Provide the (x, y) coordinate of the cell's center where the given text is located.  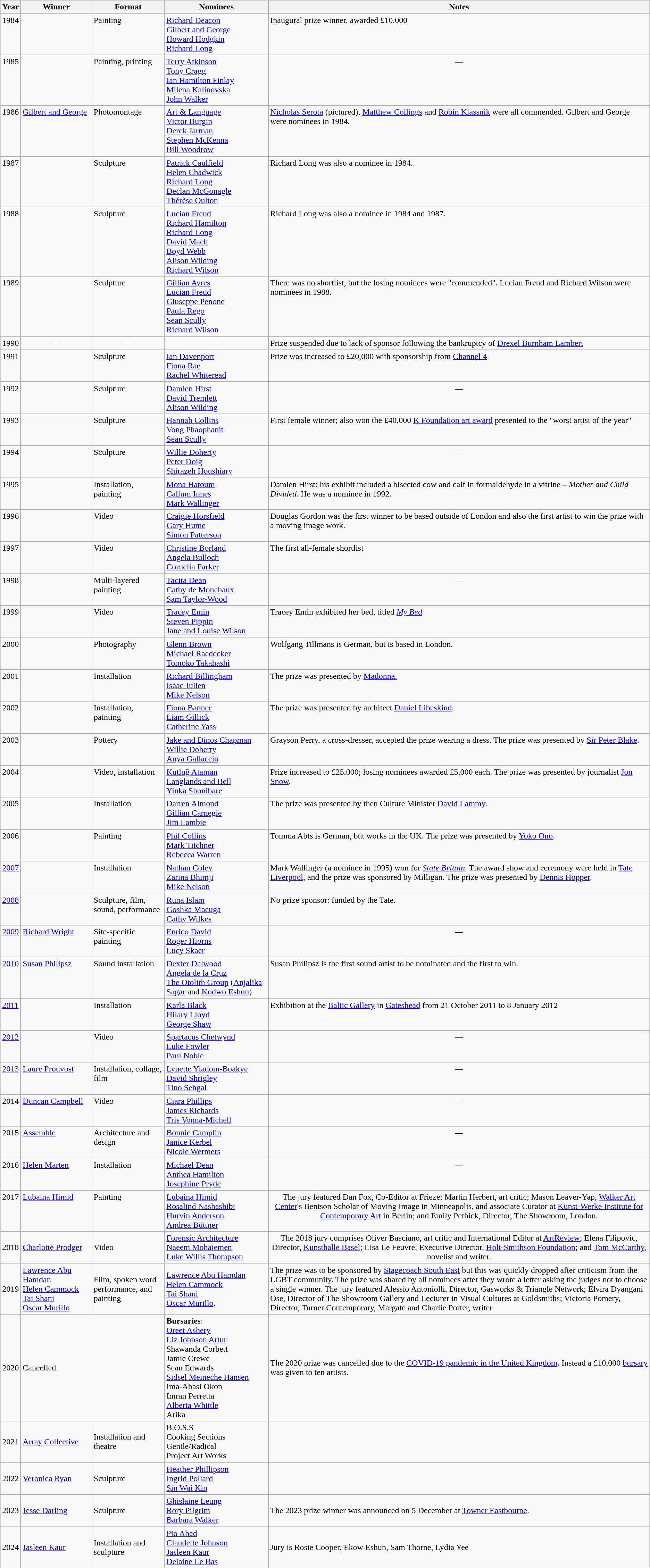
Lawrence Abu Hamdan Helen Cammock Tai Shani Oscar Murillo (56, 1289)
2020 (10, 1368)
Sculpture, film, sound, performance (128, 909)
Sound installation (128, 978)
2005 (10, 813)
1984 (10, 34)
Cancelled (93, 1368)
Phil CollinsMark TitchnerRebecca Warren (217, 845)
The 2023 prize winner was announced on 5 December at Towner Eastbourne. (459, 1510)
Lynette Yiadom-Boakye David Shrigley Tino Sehgal (217, 1078)
Multi-layered painting (128, 590)
1997 (10, 558)
Prize increased to £25,000; losing nominees awarded £5,000 each. The prize was presented by journalist Jon Snow. (459, 781)
1990 (10, 343)
Inaugural prize winner, awarded £10,000 (459, 34)
Format (128, 7)
Wolfgang Tillmans is German, but is based in London. (459, 653)
Richard Wright (56, 941)
Gillian AyresLucian FreudGiuseppe PenonePaula RegoSean ScullyRichard Wilson (217, 306)
Darren AlmondGillian CarnegieJim Lambie (217, 813)
Painting, printing (128, 80)
Assemble (56, 1142)
Architecture and design (128, 1142)
2023 (10, 1510)
2000 (10, 653)
2021 (10, 1442)
Year (10, 7)
2003 (10, 749)
2004 (10, 781)
2018 (10, 1248)
Jake and Dinos ChapmanWillie DohertyAnya Gallaccio (217, 749)
Charlotte Prodger (56, 1248)
Jesse Darling (56, 1510)
Dexter DalwoodAngela de la CruzThe Otolith Group (Anjalika Sagar and Kodwo Eshun) (217, 978)
Lawrence Abu Hamdan Helen Cammock Tai Shani Oscar Murillo. (217, 1289)
First female winner; also won the £40,000 K Foundation art award presented to the "worst artist of the year" (459, 429)
1992 (10, 398)
Richard Long was also a nominee in 1984 and 1987. (459, 242)
Glenn BrownMichael RaedeckerTomoko Takahashi (217, 653)
Ghislaine LeungRory PilgrimBarbara Walker (217, 1510)
There was no shortlist, but the losing nominees were "commended". Lucian Freud and Richard Wilson were nominees in 1988. (459, 306)
Jasleen Kaur (56, 1547)
Tracey EminSteven PippinJane and Louise Wilson (217, 622)
Tracey Emin exhibited her bed, titled My Bed (459, 622)
1991 (10, 366)
The prize was presented by then Culture Minister David Lammy. (459, 813)
Lubaina Himid Rosalind Nashashibi Hurvin Anderson Andrea Büttner (217, 1211)
2002 (10, 717)
1996 (10, 526)
Nominees (217, 7)
Douglas Gordon was the first winner to be based outside of London and also the first artist to win the prize with a moving image work. (459, 526)
Nathan ColeyZarina BhimjiMike Nelson (217, 877)
Hannah CollinsVong PhaophanitSean Scully (217, 429)
Bursaries:Oreet AsheryLiz Johnson ArturShawanda Corbett Jamie CreweSean EdwardsSidsel Meineche HansenIma-Abasi OkonImran PerrettaAlberta WhittleArika (217, 1368)
1987 (10, 182)
The prize was presented by architect Daniel Libeskind. (459, 717)
Tomma Abts is German, but works in the UK. The prize was presented by Yoko Ono. (459, 845)
Susan Philipsz is the first sound artist to be nominated and the first to win. (459, 978)
Damien HirstDavid TremlettAlison Wilding (217, 398)
2022 (10, 1478)
2017 (10, 1211)
2014 (10, 1110)
1988 (10, 242)
Installation and theatre (128, 1442)
Spartacus ChetwyndLuke FowlerPaul Noble (217, 1046)
Willie DohertyPeter DoigShirazeh Houshiary (217, 461)
2001 (10, 685)
Video, installation (128, 781)
1989 (10, 306)
Prize suspended due to lack of sponsor following the bankruptcy of Drexel Burnham Lambert (459, 343)
No prize sponsor: funded by the Tate. (459, 909)
Gilbert and George (56, 131)
1993 (10, 429)
Heather PhillipsonIngrid PollardSin Wai Kin (217, 1478)
Grayson Perry, a cross-dresser, accepted the prize wearing a dress. The prize was presented by Sir Peter Blake. (459, 749)
Veronica Ryan (56, 1478)
Kutluğ AtamanLanglands and BellYinka Shonibare (217, 781)
Mona HatoumCallum InnesMark Wallinger (217, 494)
Damien Hirst: his exhibit included a bisected cow and calf in formaldehyde in a vitrine – Mother and Child Divided. He was a nominee in 1992. (459, 494)
Nicholas Serota (pictured), Matthew Collings and Robin Klassnik were all commended. Gilbert and George were nominees in 1984. (459, 131)
Patrick CaulfieldHelen ChadwickRichard LongDeclan McGonagleThérèse Oulton (217, 182)
Christine BorlandAngela BullochCornelia Parker (217, 558)
Tacita DeanCathy de MonchauxSam Taylor-Wood (217, 590)
Richard DeaconGilbert and GeorgeHoward HodgkinRichard Long (217, 34)
Site-specific painting (128, 941)
Forensic Architecture Naeem Mohaiemen Luke Willis Thompson (217, 1248)
Richard Long was also a nominee in 1984. (459, 182)
Film, spoken word performance, and painting (128, 1289)
The 2020 prize was cancelled due to the COVID-19 pandemic in the United Kingdom. Instead a £10,000 bursary was given to ten artists. (459, 1368)
The first all-female shortlist (459, 558)
1998 (10, 590)
Prize was increased to £20,000 with sponsorship from Channel 4 (459, 366)
Jury is Rosie Cooper, Ekow Eshun, Sam Thorne, Lydia Yee (459, 1547)
Photomontage (128, 131)
2006 (10, 845)
Terry AtkinsonTony CraggIan Hamilton FinlayMilena KalinovskaJohn Walker (217, 80)
2012 (10, 1046)
2013 (10, 1078)
1995 (10, 494)
The prize was presented by Madonna. (459, 685)
2010 (10, 978)
1999 (10, 622)
Enrico DavidRoger HiornsLucy Skaer (217, 941)
Installation, collage, film (128, 1078)
Notes (459, 7)
2007 (10, 877)
2016 (10, 1174)
Installation and sculpture (128, 1547)
Craigie HorsfieldGary HumeSimon Patterson (217, 526)
Pottery (128, 749)
Winner (56, 7)
Array Collective (56, 1442)
2015 (10, 1142)
Pio AbadClaudette JohnsonJasleen KaurDelaine Le Bas (217, 1547)
Richard BillinghamIsaac JulienMike Nelson (217, 685)
Exhibition at the Baltic Gallery in Gateshead from 21 October 2011 to 8 January 2012 (459, 1015)
2009 (10, 941)
1994 (10, 461)
Laure Prouvost (56, 1078)
Photography (128, 653)
2024 (10, 1547)
Duncan Campbell (56, 1110)
Runa IslamGoshka MacugaCathy Wilkes (217, 909)
Lubaina Himid (56, 1211)
Helen Marten (56, 1174)
Lucian FreudRichard HamiltonRichard LongDavid MachBoyd WebbAlison WildingRichard Wilson (217, 242)
Michael Dean Anthea Hamilton Josephine Pryde (217, 1174)
B.O.S.SCooking SectionsGentle/RadicalProject Art Works (217, 1442)
1986 (10, 131)
2011 (10, 1015)
Bonnie Camplin Janice Kerbel Nicole Wermers (217, 1142)
Susan Philipsz (56, 978)
Ciara Phillips James Richards Tris Vonna-Michell (217, 1110)
Art & LanguageVictor BurginDerek JarmanStephen McKennaBill Woodrow (217, 131)
Karla BlackHilary LloydGeorge Shaw (217, 1015)
2008 (10, 909)
Ian DavenportFiona RaeRachel Whiteread (217, 366)
Fiona BannerLiam GillickCatherine Yass (217, 717)
2019 (10, 1289)
1985 (10, 80)
